Locate the cell with the specified text and output its [x, y] center coordinate. 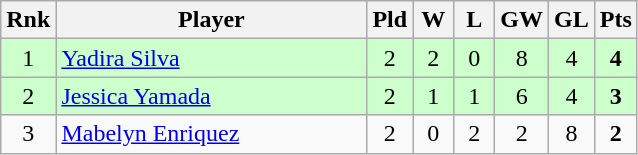
GW [522, 20]
L [474, 20]
Yadira Silva [212, 58]
Pld [390, 20]
Rnk [28, 20]
GL [572, 20]
6 [522, 96]
W [434, 20]
Player [212, 20]
Pts [616, 20]
Jessica Yamada [212, 96]
Mabelyn Enriquez [212, 134]
